Identify which cell holds the provided text, then report its (x, y) central coordinate. 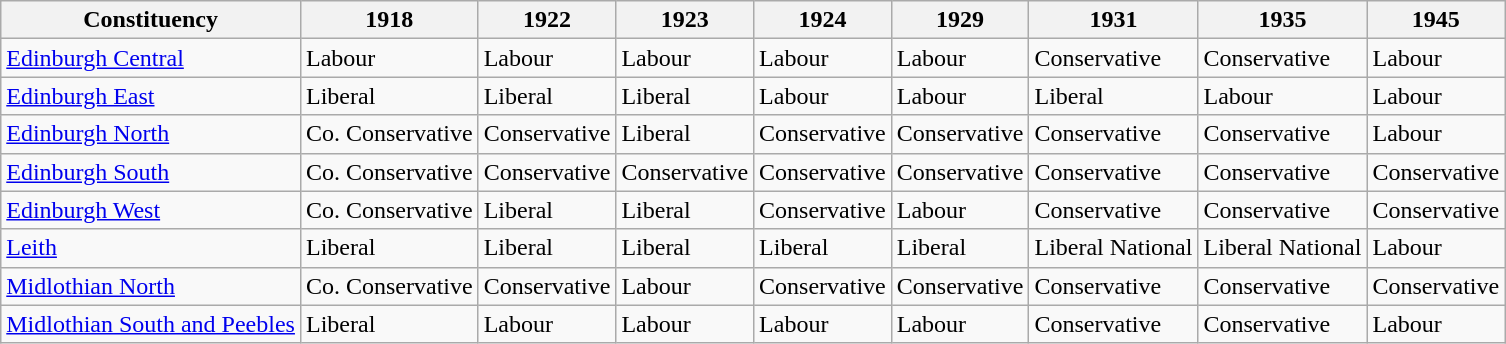
Edinburgh South (151, 172)
1945 (1436, 20)
Edinburgh East (151, 96)
1918 (389, 20)
Edinburgh North (151, 134)
Leith (151, 248)
1924 (823, 20)
1929 (960, 20)
Edinburgh West (151, 210)
1923 (685, 20)
1935 (1282, 20)
Midlothian South and Peebles (151, 324)
1931 (1114, 20)
Edinburgh Central (151, 58)
Constituency (151, 20)
Midlothian North (151, 286)
1922 (547, 20)
